Search for the cell housing the specified text and yield its (X, Y) center coordinate. 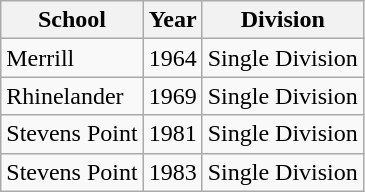
1969 (172, 96)
Year (172, 20)
1981 (172, 134)
School (72, 20)
Rhinelander (72, 96)
Merrill (72, 58)
Division (282, 20)
1964 (172, 58)
1983 (172, 172)
